From the cell containing the given text, extract its center point as (x, y) coordinate. 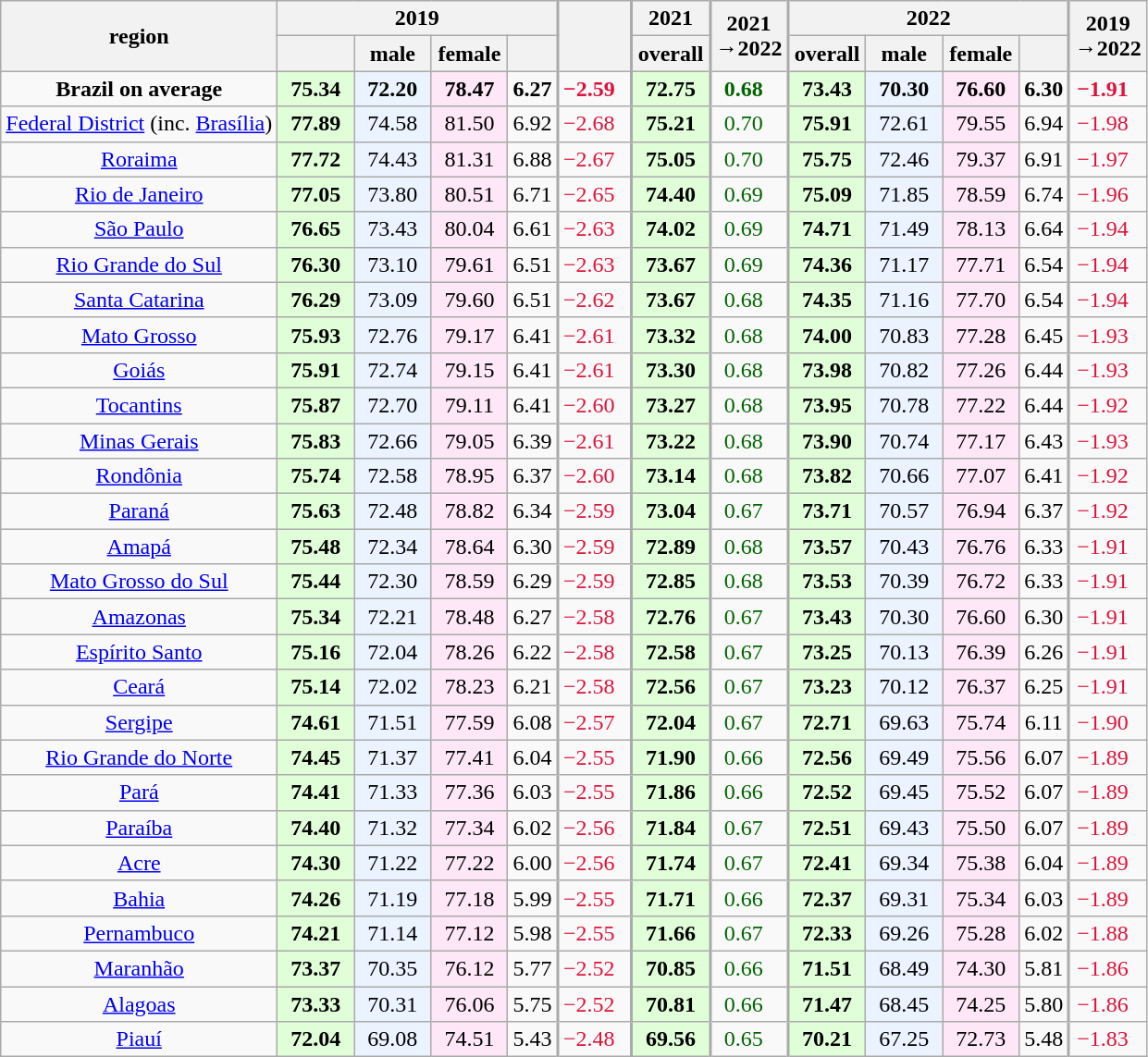
75.50 (981, 828)
78.13 (981, 229)
72.21 (392, 617)
2021→2022 (749, 36)
71.85 (905, 194)
75.75 (827, 159)
6.74 (1044, 194)
74.36 (827, 264)
76.72 (981, 582)
Espírito Santo (139, 652)
71.16 (905, 300)
76.29 (316, 300)
Acre (139, 863)
5.98 (533, 933)
6.34 (533, 511)
71.19 (392, 898)
77.70 (981, 300)
Piauí (139, 1039)
Maranhão (139, 968)
78.48 (470, 617)
74.41 (316, 793)
79.37 (981, 159)
6.64 (1044, 229)
73.33 (316, 1003)
70.83 (905, 335)
72.37 (827, 898)
71.86 (672, 793)
−1.88 (1108, 933)
73.80 (392, 194)
70.39 (905, 582)
77.28 (981, 335)
70.74 (905, 441)
75.09 (827, 194)
2019 (418, 18)
71.47 (827, 1003)
−1.90 (1108, 722)
2019→2022 (1108, 36)
75.28 (981, 933)
70.43 (905, 547)
Santa Catarina (139, 300)
6.29 (533, 582)
74.71 (827, 229)
80.04 (470, 229)
76.37 (981, 687)
77.12 (470, 933)
70.12 (905, 687)
74.35 (827, 300)
6.21 (533, 687)
0.65 (749, 1039)
73.98 (827, 370)
6.22 (533, 652)
72.73 (981, 1039)
73.71 (827, 511)
74.43 (392, 159)
69.56 (672, 1039)
72.52 (827, 793)
6.94 (1044, 124)
71.22 (392, 863)
72.71 (827, 722)
Pernambuco (139, 933)
68.49 (905, 968)
5.48 (1044, 1039)
−1.98 (1108, 124)
Mato Grosso (139, 335)
79.11 (470, 405)
76.12 (470, 968)
70.31 (392, 1003)
77.26 (981, 370)
5.77 (533, 968)
Bahia (139, 898)
72.02 (392, 687)
77.34 (470, 828)
Minas Gerais (139, 441)
73.53 (827, 582)
−2.57 (595, 722)
75.16 (316, 652)
70.57 (905, 511)
75.56 (981, 757)
−1.97 (1108, 159)
70.21 (827, 1039)
2022 (929, 18)
81.50 (470, 124)
75.83 (316, 441)
75.87 (316, 405)
72.75 (672, 89)
76.76 (981, 547)
71.74 (672, 863)
Alagoas (139, 1003)
72.51 (827, 828)
73.32 (672, 335)
71.14 (392, 933)
−2.68 (595, 124)
Pará (139, 793)
71.90 (672, 757)
72.34 (392, 547)
−2.67 (595, 159)
74.00 (827, 335)
70.35 (392, 968)
70.78 (905, 405)
Tocantins (139, 405)
−2.62 (595, 300)
69.31 (905, 898)
71.84 (672, 828)
5.99 (533, 898)
79.17 (470, 335)
77.05 (316, 194)
73.09 (392, 300)
71.66 (672, 933)
79.61 (470, 264)
2021 (672, 18)
73.95 (827, 405)
73.25 (827, 652)
−1.83 (1108, 1039)
73.23 (827, 687)
77.72 (316, 159)
73.37 (316, 968)
75.21 (672, 124)
5.81 (1044, 968)
6.26 (1044, 652)
74.25 (981, 1003)
74.45 (316, 757)
74.26 (316, 898)
73.30 (672, 370)
77.17 (981, 441)
77.89 (316, 124)
79.05 (470, 441)
77.41 (470, 757)
78.64 (470, 547)
76.65 (316, 229)
70.13 (905, 652)
77.36 (470, 793)
75.52 (981, 793)
73.57 (827, 547)
72.70 (392, 405)
74.02 (672, 229)
5.75 (533, 1003)
Paraíba (139, 828)
78.26 (470, 652)
74.61 (316, 722)
Mato Grosso do Sul (139, 582)
72.74 (392, 370)
Rondônia (139, 476)
81.31 (470, 159)
73.14 (672, 476)
Roraima (139, 159)
Amazonas (139, 617)
74.58 (392, 124)
5.80 (1044, 1003)
70.81 (672, 1003)
72.41 (827, 863)
70.85 (672, 968)
75.44 (316, 582)
Brazil on average (139, 89)
73.10 (392, 264)
72.85 (672, 582)
69.49 (905, 757)
Paraná (139, 511)
6.08 (533, 722)
Ceará (139, 687)
78.95 (470, 476)
Rio Grande do Sul (139, 264)
69.34 (905, 863)
75.48 (316, 547)
75.14 (316, 687)
75.93 (316, 335)
72.33 (827, 933)
76.30 (316, 264)
6.25 (1044, 687)
72.66 (392, 441)
5.43 (533, 1039)
6.88 (533, 159)
71.33 (392, 793)
69.08 (392, 1039)
73.04 (672, 511)
77.07 (981, 476)
79.60 (470, 300)
68.45 (905, 1003)
6.11 (1044, 722)
−1.96 (1108, 194)
79.15 (470, 370)
75.05 (672, 159)
74.21 (316, 933)
6.43 (1044, 441)
6.00 (533, 863)
71.17 (905, 264)
6.39 (533, 441)
São Paulo (139, 229)
−2.48 (595, 1039)
78.82 (470, 511)
6.91 (1044, 159)
Sergipe (139, 722)
−2.65 (595, 194)
77.18 (470, 898)
67.25 (905, 1039)
Amapá (139, 547)
73.90 (827, 441)
71.32 (392, 828)
77.71 (981, 264)
71.49 (905, 229)
80.51 (470, 194)
72.20 (392, 89)
76.94 (981, 511)
72.61 (905, 124)
6.61 (533, 229)
72.48 (392, 511)
69.63 (905, 722)
71.37 (392, 757)
76.39 (981, 652)
73.22 (672, 441)
69.26 (905, 933)
Federal District (inc. Brasília) (139, 124)
75.63 (316, 511)
6.45 (1044, 335)
70.82 (905, 370)
76.06 (470, 1003)
79.55 (981, 124)
71.71 (672, 898)
70.66 (905, 476)
6.71 (533, 194)
region (139, 36)
78.47 (470, 89)
69.43 (905, 828)
73.27 (672, 405)
Goiás (139, 370)
72.30 (392, 582)
72.89 (672, 547)
78.23 (470, 687)
6.92 (533, 124)
73.82 (827, 476)
69.45 (905, 793)
75.38 (981, 863)
74.51 (470, 1039)
72.46 (905, 159)
Rio de Janeiro (139, 194)
Rio Grande do Norte (139, 757)
77.59 (470, 722)
